Determine the [x, y] coordinate at the center of the cell enclosing the given text.  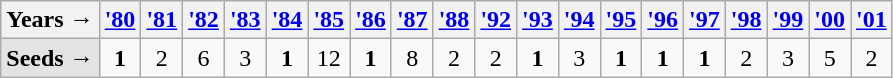
8 [412, 58]
'83 [245, 20]
5 [830, 58]
'95 [621, 20]
'85 [329, 20]
'99 [788, 20]
'93 [538, 20]
6 [204, 58]
Years → [50, 20]
'00 [830, 20]
'80 [120, 20]
'92 [496, 20]
'94 [579, 20]
'81 [162, 20]
Seeds → [50, 58]
'84 [287, 20]
'82 [204, 20]
'98 [746, 20]
'96 [663, 20]
'86 [371, 20]
'97 [705, 20]
12 [329, 58]
'01 [872, 20]
'87 [412, 20]
'88 [454, 20]
